Capture the cell that displays the provided text and extract its [x, y] central coordinate. 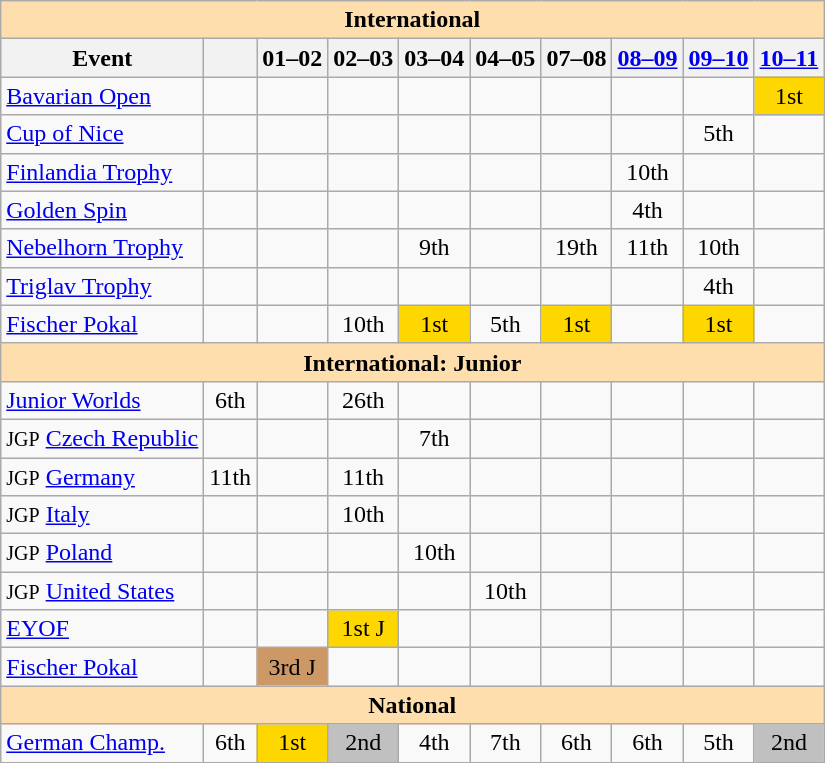
3rd J [292, 667]
02–03 [364, 58]
German Champ. [102, 743]
JGP Italy [102, 515]
National [412, 705]
08–09 [648, 58]
JGP Germany [102, 477]
10–11 [789, 58]
International [412, 20]
Bavarian Open [102, 96]
Event [102, 58]
01–02 [292, 58]
Finlandia Trophy [102, 172]
Cup of Nice [102, 134]
26th [364, 400]
04–05 [506, 58]
International: Junior [412, 362]
Nebelhorn Trophy [102, 248]
09–10 [718, 58]
EYOF [102, 629]
JGP United States [102, 591]
07–08 [576, 58]
Junior Worlds [102, 400]
1st J [364, 629]
03–04 [434, 58]
JGP Czech Republic [102, 438]
Triglav Trophy [102, 286]
Golden Spin [102, 210]
JGP Poland [102, 553]
19th [576, 248]
9th [434, 248]
